Capture the cell that displays the provided text and extract its [x, y] central coordinate. 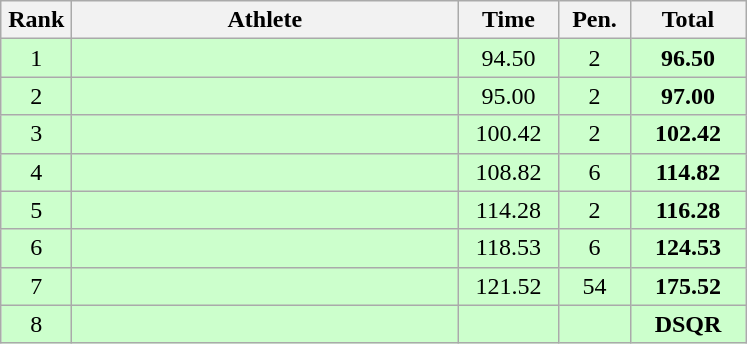
100.42 [508, 134]
118.53 [508, 248]
175.52 [688, 286]
124.53 [688, 248]
1 [36, 58]
108.82 [508, 172]
96.50 [688, 58]
54 [594, 286]
Time [508, 20]
102.42 [688, 134]
Total [688, 20]
8 [36, 324]
121.52 [508, 286]
97.00 [688, 96]
114.28 [508, 210]
116.28 [688, 210]
Athlete [265, 20]
DSQR [688, 324]
114.82 [688, 172]
7 [36, 286]
4 [36, 172]
95.00 [508, 96]
Rank [36, 20]
5 [36, 210]
Pen. [594, 20]
3 [36, 134]
94.50 [508, 58]
